Locate the cell with the specified text and output its [X, Y] center coordinate. 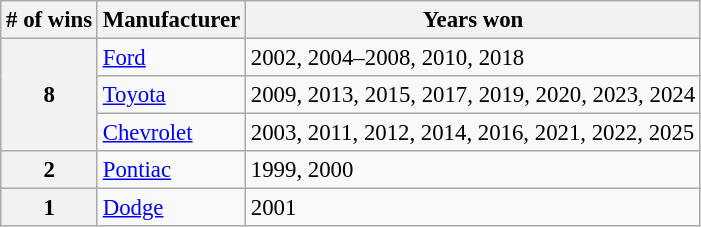
Pontiac [171, 170]
Chevrolet [171, 133]
2001 [474, 208]
2003, 2011, 2012, 2014, 2016, 2021, 2022, 2025 [474, 133]
Dodge [171, 208]
Years won [474, 20]
1999, 2000 [474, 170]
2 [50, 170]
# of wins [50, 20]
Toyota [171, 95]
1 [50, 208]
Ford [171, 58]
2009, 2013, 2015, 2017, 2019, 2020, 2023, 2024 [474, 95]
2002, 2004–2008, 2010, 2018 [474, 58]
Manufacturer [171, 20]
8 [50, 96]
